Extract the (x, y) coordinate from the center of the cell holding the provided text.  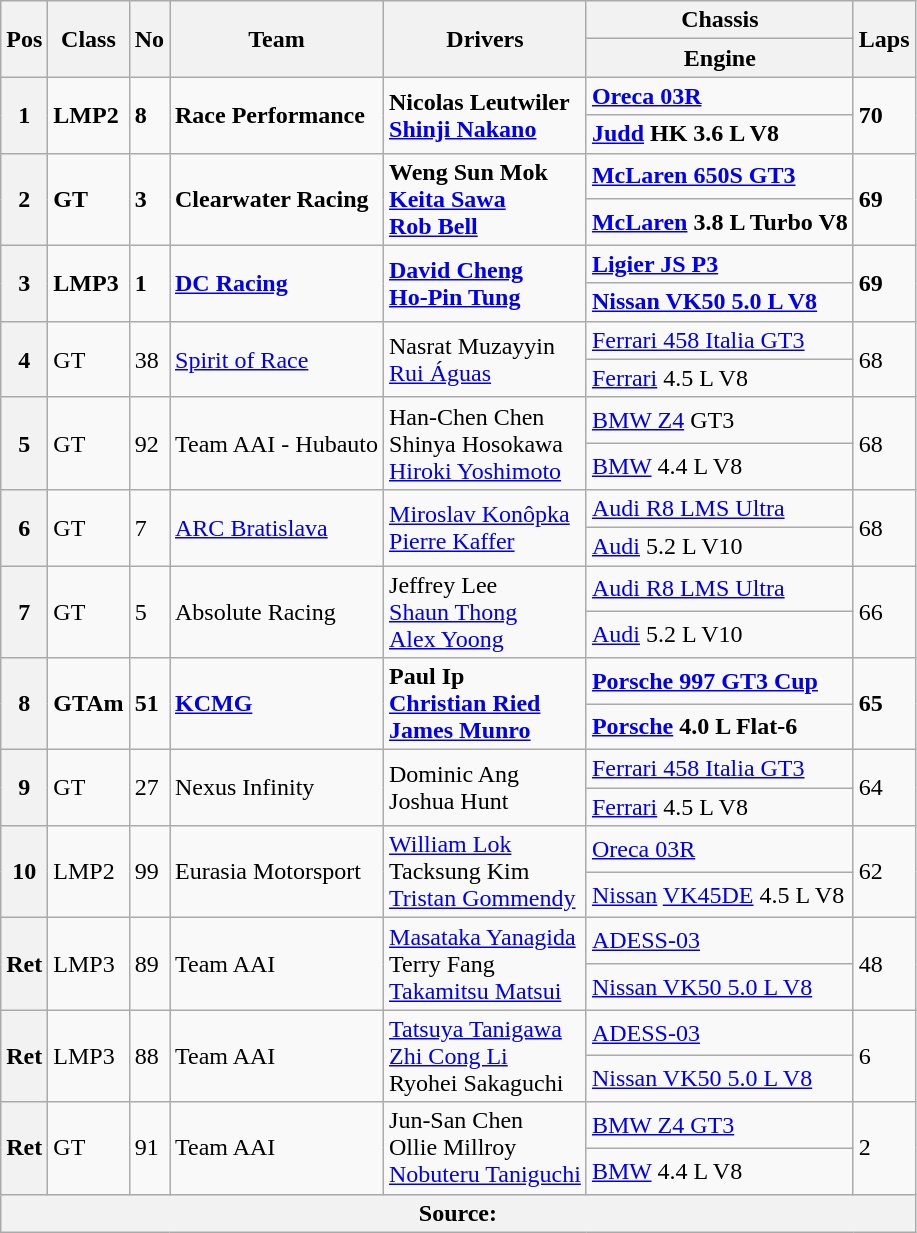
Jeffrey Lee Shaun Thong Alex Yoong (486, 612)
Source: (458, 1213)
Class (88, 39)
McLaren 3.8 L Turbo V8 (720, 222)
64 (884, 788)
Team AAI - Hubauto (277, 443)
92 (149, 443)
DC Racing (277, 283)
ARC Bratislava (277, 527)
27 (149, 788)
Dominic Ang Joshua Hunt (486, 788)
Race Performance (277, 115)
Nicolas Leutwiler Shinji Nakano (486, 115)
Eurasia Motorsport (277, 872)
Weng Sun Mok Keita Sawa Rob Bell (486, 199)
91 (149, 1148)
Pos (24, 39)
Tatsuya Tanigawa Zhi Cong Li Ryohei Sakaguchi (486, 1056)
65 (884, 704)
9 (24, 788)
38 (149, 359)
Chassis (720, 20)
Miroslav Konôpka Pierre Kaffer (486, 527)
Nissan VK45DE 4.5 L V8 (720, 895)
Laps (884, 39)
Drivers (486, 39)
48 (884, 964)
Nasrat Muzayyin Rui Águas (486, 359)
No (149, 39)
51 (149, 704)
Masataka Yanagida Terry Fang Takamitsu Matsui (486, 964)
88 (149, 1056)
KCMG (277, 704)
Paul Ip Christian Ried James Munro (486, 704)
David Cheng Ho-Pin Tung (486, 283)
Spirit of Race (277, 359)
Ligier JS P3 (720, 264)
Han-Chen Chen Shinya Hosokawa Hiroki Yoshimoto (486, 443)
Clearwater Racing (277, 199)
Absolute Racing (277, 612)
Judd HK 3.6 L V8 (720, 134)
Engine (720, 58)
66 (884, 612)
McLaren 650S GT3 (720, 176)
99 (149, 872)
Jun-San Chen Ollie Millroy Nobuteru Taniguchi (486, 1148)
Porsche 4.0 L Flat-6 (720, 727)
Nexus Infinity (277, 788)
10 (24, 872)
4 (24, 359)
William Lok Tacksung Kim Tristan Gommendy (486, 872)
Team (277, 39)
70 (884, 115)
Porsche 997 GT3 Cup (720, 681)
89 (149, 964)
62 (884, 872)
GTAm (88, 704)
